Locate the cell with the specified text and output its [X, Y] center coordinate. 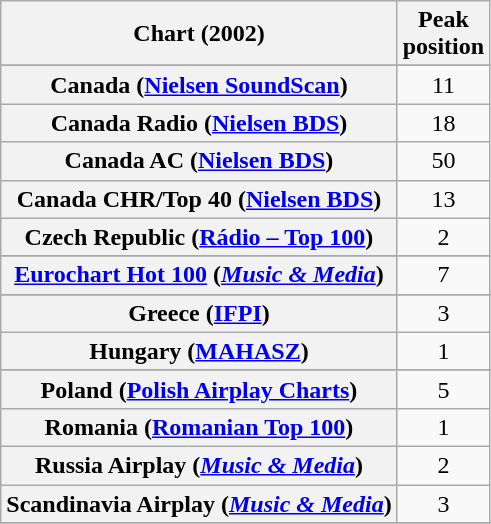
Poland (Polish Airplay Charts) [199, 389]
Canada Radio (Nielsen BDS) [199, 123]
Hungary (MAHASZ) [199, 351]
Russia Airplay (Music & Media) [199, 465]
50 [443, 161]
5 [443, 389]
Peakposition [443, 34]
Canada AC (Nielsen BDS) [199, 161]
13 [443, 199]
Canada CHR/Top 40 (Nielsen BDS) [199, 199]
Romania (Romanian Top 100) [199, 427]
Eurochart Hot 100 (Music & Media) [199, 275]
Scandinavia Airplay (Music & Media) [199, 503]
Canada (Nielsen SoundScan) [199, 85]
18 [443, 123]
Greece (IFPI) [199, 313]
Chart (2002) [199, 34]
11 [443, 85]
7 [443, 275]
Czech Republic (Rádio – Top 100) [199, 237]
